From the cell containing the given text, extract its center point as [X, Y] coordinate. 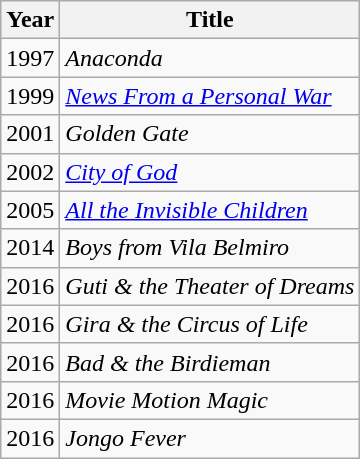
Guti & the Theater of Dreams [210, 286]
Movie Motion Magic [210, 400]
2001 [30, 134]
Jongo Fever [210, 438]
All the Invisible Children [210, 210]
2005 [30, 210]
2014 [30, 248]
1997 [30, 58]
1999 [30, 96]
Golden Gate [210, 134]
Boys from Vila Belmiro [210, 248]
Title [210, 20]
Year [30, 20]
Gira & the Circus of Life [210, 324]
Anaconda [210, 58]
Bad & the Birdieman [210, 362]
City of God [210, 172]
News From a Personal War [210, 96]
2002 [30, 172]
